Scan for the cell matching the given text and deliver its [x, y] coordinate at center. 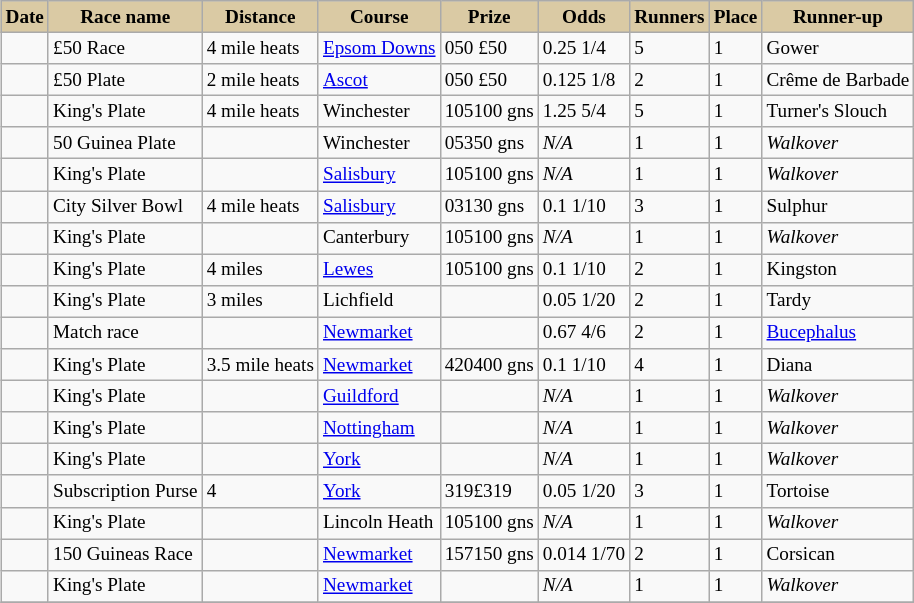
£50 Race [125, 48]
150 Guineas Race [125, 554]
Course [379, 17]
0.25 1/4 [584, 48]
3.5 mile heats [260, 365]
05350 gns [489, 143]
1.25 5/4 [584, 111]
Sulphur [838, 206]
0.125 1/8 [584, 80]
Lewes [379, 270]
Epsom Downs [379, 48]
Tardy [838, 301]
Distance [260, 17]
Diana [838, 365]
4 miles [260, 270]
Kingston [838, 270]
Subscription Purse [125, 491]
Lichfield [379, 301]
03130 gns [489, 206]
Corsican [838, 554]
Tortoise [838, 491]
Crême de Barbade [838, 80]
Turner's Slouch [838, 111]
Match race [125, 333]
Canterbury [379, 238]
Date [25, 17]
£50 Plate [125, 80]
Gower [838, 48]
Ascot [379, 80]
2 mile heats [260, 80]
City Silver Bowl [125, 206]
Place [736, 17]
Odds [584, 17]
157150 gns [489, 554]
Runners [670, 17]
Race name [125, 17]
319£319 [489, 491]
420400 gns [489, 365]
Runner-up [838, 17]
Nottingham [379, 428]
0.67 4/6 [584, 333]
Guildford [379, 396]
Lincoln Heath [379, 523]
50 Guinea Plate [125, 143]
0.014 1/70 [584, 554]
Bucephalus [838, 333]
Prize [489, 17]
3 miles [260, 301]
